Detect which cell encompasses the target text, then output its [X, Y] center coordinate. 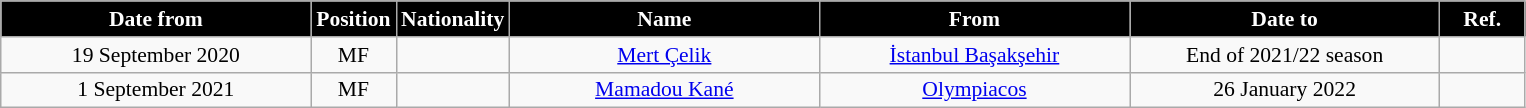
Date to [1285, 19]
From [974, 19]
19 September 2020 [156, 55]
Ref. [1482, 19]
Mamadou Kané [664, 90]
Position [354, 19]
1 September 2021 [156, 90]
Nationality [452, 19]
Olympiacos [974, 90]
İstanbul Başakşehir [974, 55]
Name [664, 19]
Date from [156, 19]
End of 2021/22 season [1285, 55]
Mert Çelik [664, 55]
26 January 2022 [1285, 90]
